Output the [x, y] coordinate of the center of the cell containing the given text.  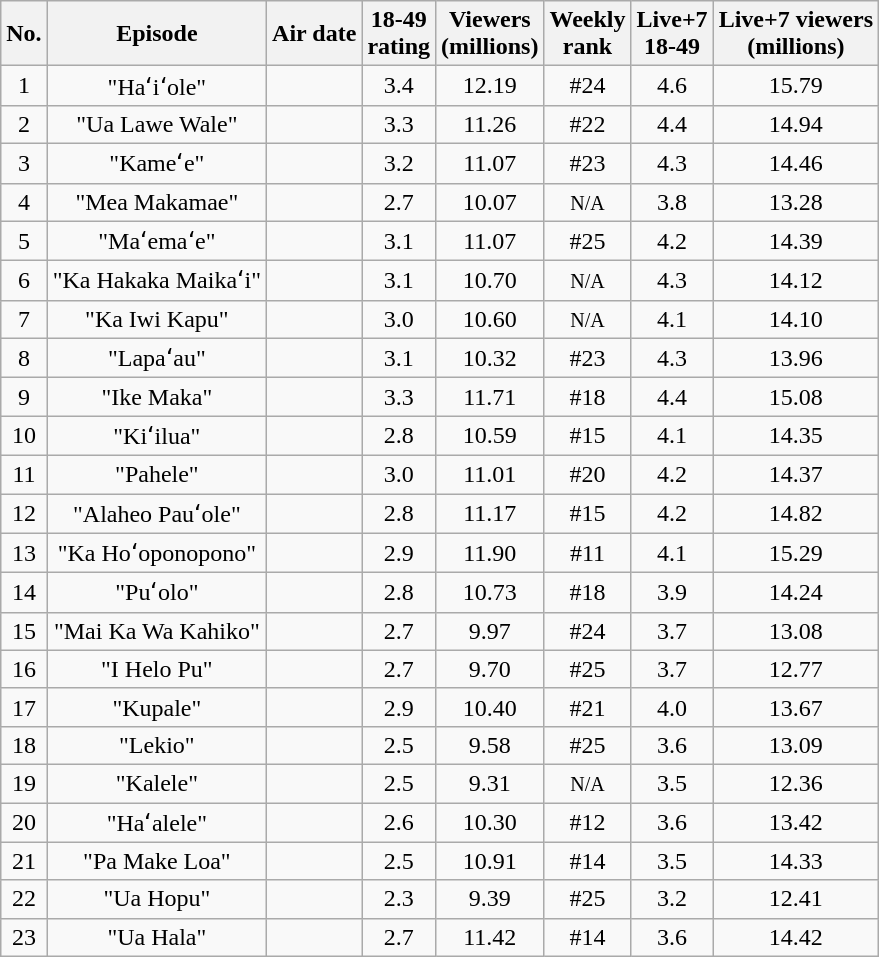
9.58 [490, 745]
2.3 [399, 899]
4.6 [672, 86]
10.60 [490, 319]
12.41 [796, 899]
10.07 [490, 202]
10.32 [490, 358]
3.8 [672, 202]
11.17 [490, 514]
"Alaheo Pauʻole" [156, 514]
11.01 [490, 474]
"Ka Hakaka Maikaʻi" [156, 281]
11.90 [490, 553]
#20 [588, 474]
22 [24, 899]
"Lekio" [156, 745]
"Mea Makamae" [156, 202]
14.94 [796, 124]
"Haʻiʻole" [156, 86]
12.19 [490, 86]
"Pahele" [156, 474]
11 [24, 474]
"Ua Lawe Wale" [156, 124]
16 [24, 669]
Air date [314, 34]
Episode [156, 34]
13.42 [796, 822]
13 [24, 553]
11.71 [490, 397]
10.40 [490, 707]
#12 [588, 822]
2 [24, 124]
14.42 [796, 937]
9.31 [490, 783]
21 [24, 861]
"Kupale" [156, 707]
14.33 [796, 861]
"Ua Hala" [156, 937]
"Kameʻe" [156, 163]
23 [24, 937]
10.59 [490, 436]
Live+7 viewers(millions) [796, 34]
10.73 [490, 593]
3.9 [672, 593]
10.70 [490, 281]
4 [24, 202]
3.4 [399, 86]
3 [24, 163]
#21 [588, 707]
8 [24, 358]
5 [24, 241]
14 [24, 593]
4.0 [672, 707]
14.12 [796, 281]
9 [24, 397]
Viewers(millions) [490, 34]
20 [24, 822]
6 [24, 281]
11.26 [490, 124]
14.46 [796, 163]
14.24 [796, 593]
10.30 [490, 822]
15.79 [796, 86]
"Kiʻilua" [156, 436]
7 [24, 319]
1 [24, 86]
"Haʻalele" [156, 822]
13.09 [796, 745]
No. [24, 34]
14.10 [796, 319]
12.36 [796, 783]
12.77 [796, 669]
14.35 [796, 436]
"Kalele" [156, 783]
"Ua Hopu" [156, 899]
12 [24, 514]
11.42 [490, 937]
#11 [588, 553]
14.39 [796, 241]
18-49rating [399, 34]
10 [24, 436]
9.70 [490, 669]
"Puʻolo" [156, 593]
"Ka Iwi Kapu" [156, 319]
Live+718-49 [672, 34]
13.96 [796, 358]
2.6 [399, 822]
#22 [588, 124]
"Pa Make Loa" [156, 861]
"Ike Maka" [156, 397]
14.37 [796, 474]
18 [24, 745]
17 [24, 707]
"Lapaʻau" [156, 358]
"Ka Hoʻoponopono" [156, 553]
15.29 [796, 553]
Weeklyrank [588, 34]
"Mai Ka Wa Kahiko" [156, 631]
9.39 [490, 899]
13.67 [796, 707]
"I Helo Pu" [156, 669]
13.28 [796, 202]
15.08 [796, 397]
"Maʻemaʻe" [156, 241]
9.97 [490, 631]
14.82 [796, 514]
15 [24, 631]
13.08 [796, 631]
10.91 [490, 861]
19 [24, 783]
